Provide the [X, Y] coordinate of the cell's center where the given text is located.  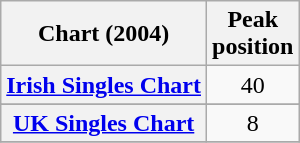
40 [253, 85]
8 [253, 123]
Irish Singles Chart [104, 85]
UK Singles Chart [104, 123]
Chart (2004) [104, 34]
Peakposition [253, 34]
